For the text-containing cell, return its midpoint in (x, y) coordinate format. 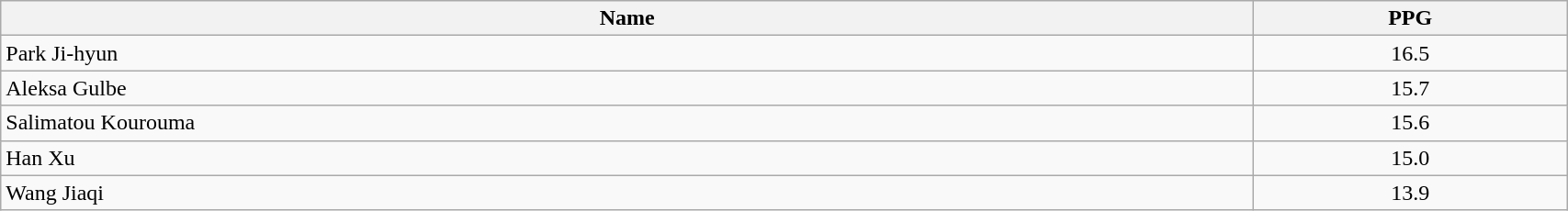
13.9 (1411, 193)
Aleksa Gulbe (627, 88)
PPG (1411, 18)
15.6 (1411, 123)
15.7 (1411, 88)
Park Ji-hyun (627, 53)
Han Xu (627, 158)
Salimatou Kourouma (627, 123)
15.0 (1411, 158)
Wang Jiaqi (627, 193)
Name (627, 18)
16.5 (1411, 53)
